Scan for the cell matching the given text and deliver its (X, Y) coordinate at center. 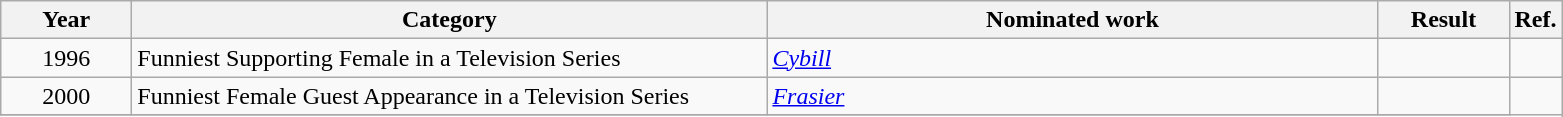
Frasier (1072, 96)
Ref. (1536, 20)
2000 (66, 96)
1996 (66, 58)
Nominated work (1072, 20)
Result (1444, 20)
Funniest Supporting Female in a Television Series (450, 58)
Cybill (1072, 58)
Year (66, 20)
Funniest Female Guest Appearance in a Television Series (450, 96)
Category (450, 20)
